Return the [x, y] coordinate for the center point of the cell that contains the specified text.  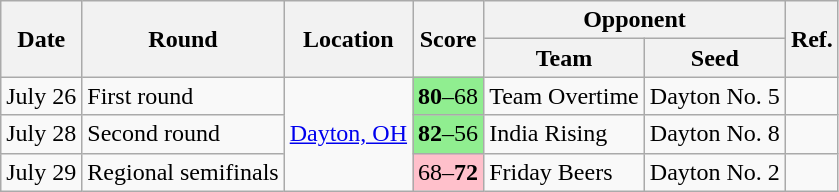
Date [42, 39]
July 29 [42, 172]
Friday Beers [564, 172]
July 26 [42, 96]
Location [348, 39]
Second round [183, 134]
Seed [714, 58]
82–56 [448, 134]
Dayton No. 8 [714, 134]
Dayton No. 2 [714, 172]
Regional semifinals [183, 172]
68–72 [448, 172]
Dayton, OH [348, 134]
Round [183, 39]
Ref. [812, 39]
Team Overtime [564, 96]
First round [183, 96]
India Rising [564, 134]
July 28 [42, 134]
Dayton No. 5 [714, 96]
80–68 [448, 96]
Score [448, 39]
Opponent [635, 20]
Team [564, 58]
